Output the (X, Y) coordinate of the center of the cell containing the given text.  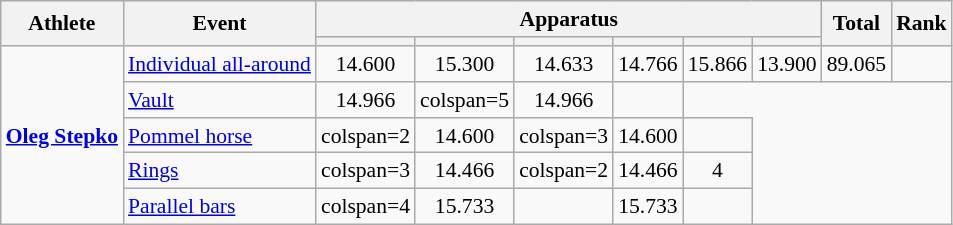
Oleg Stepko (62, 135)
14.633 (564, 64)
89.065 (856, 64)
Individual all-around (220, 64)
Apparatus (569, 19)
colspan=5 (464, 100)
Event (220, 24)
4 (718, 171)
Parallel bars (220, 207)
Athlete (62, 24)
15.866 (718, 64)
Pommel horse (220, 136)
13.900 (786, 64)
Rings (220, 171)
15.300 (464, 64)
Vault (220, 100)
colspan=4 (366, 207)
14.766 (648, 64)
Rank (922, 24)
Total (856, 24)
